Detect which cell encompasses the target text, then output its [X, Y] center coordinate. 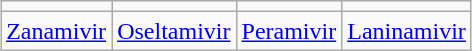
Oseltamivir [174, 31]
Peramivir [289, 31]
Laninamivir [407, 31]
Zanamivir [56, 31]
